From the cell containing the given text, extract its center point as (x, y) coordinate. 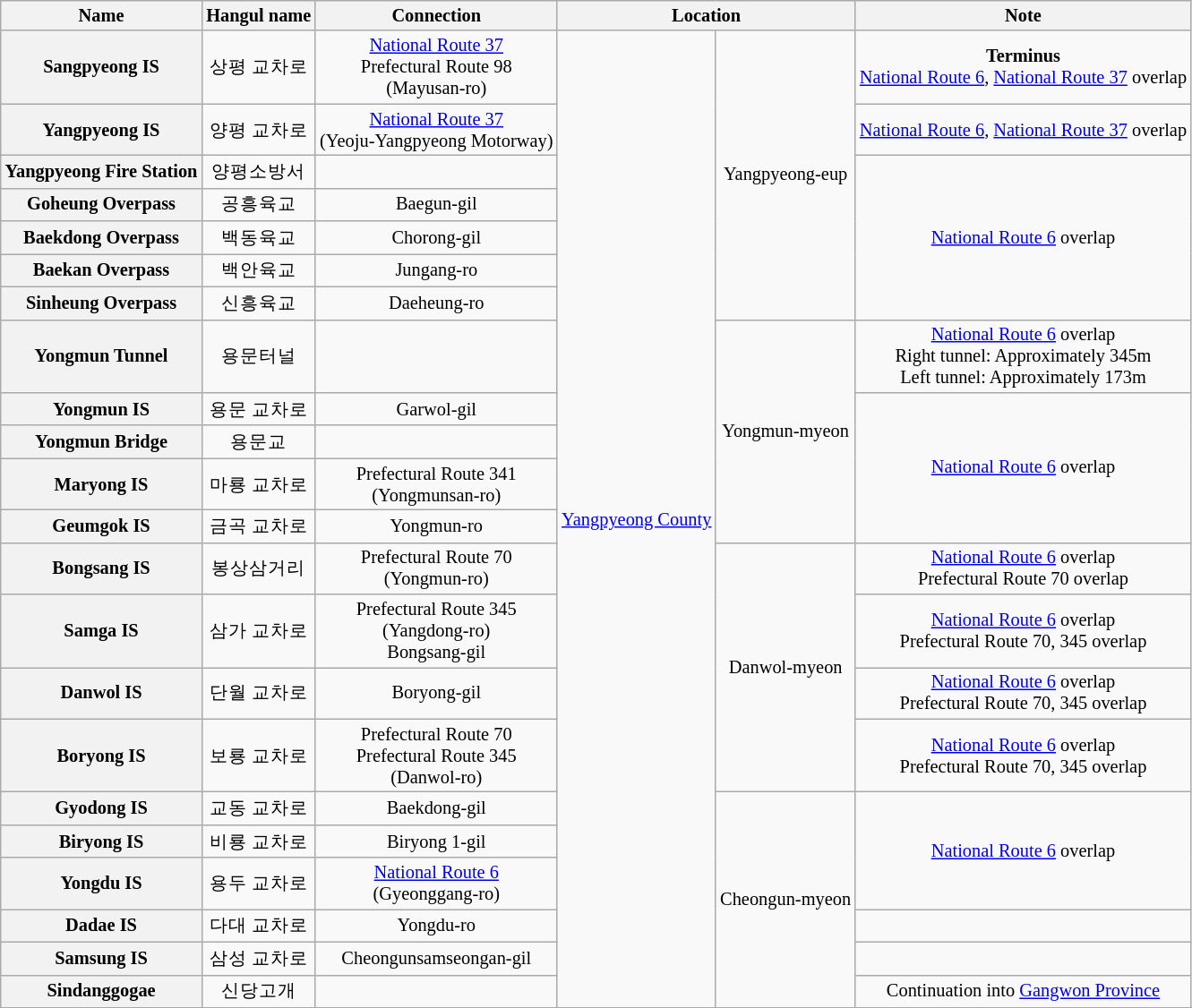
Hangul name (258, 15)
Baegun-gil (436, 204)
Maryong IS (102, 484)
Biryong IS (102, 841)
Yongdu-ro (436, 926)
Location (706, 15)
Biryong 1-gil (436, 841)
Danwol IS (102, 693)
용문 교차로 (258, 408)
신흥육교 (258, 303)
Yongmun IS (102, 408)
용문교 (258, 442)
Geumgok IS (102, 526)
National Route 6, National Route 37 overlap (1023, 130)
Cheongun-myeon (785, 899)
Yangpyeong Fire Station (102, 172)
Continuation into Gangwon Province (1023, 992)
Cheongunsamseongan-gil (436, 958)
Sindanggogae (102, 992)
Prefectural Route 345(Yangdong-ro)Bongsang-gil (436, 631)
봉상삼거리 (258, 568)
양평 교차로 (258, 130)
Bongsang IS (102, 568)
Yangpyeong-eup (785, 175)
Baekan Overpass (102, 270)
Boryong IS (102, 756)
Samga IS (102, 631)
비룡 교차로 (258, 841)
마룡 교차로 (258, 484)
Yangpyeong IS (102, 130)
Connection (436, 15)
Samsung IS (102, 958)
교동 교차로 (258, 807)
삼가 교차로 (258, 631)
Yongdu IS (102, 884)
Chorong-gil (436, 238)
상평 교차로 (258, 67)
신당고개 (258, 992)
금곡 교차로 (258, 526)
Sinheung Overpass (102, 303)
다대 교차로 (258, 926)
Danwol-myeon (785, 668)
단월 교차로 (258, 693)
Gyodong IS (102, 807)
보룡 교차로 (258, 756)
삼성 교차로 (258, 958)
Dadae IS (102, 926)
Daeheung-ro (436, 303)
National Route 6(Gyeonggang-ro) (436, 884)
Yongmun-myeon (785, 431)
Prefectural Route 341(Yongmunsan-ro) (436, 484)
Garwol-gil (436, 408)
백동육교 (258, 238)
Boryong-gil (436, 693)
용문터널 (258, 356)
Name (102, 15)
Baekdong-gil (436, 807)
Note (1023, 15)
Yangpyeong County (636, 519)
National Route 6 overlapRight tunnel: Approximately 345mLeft tunnel: Approximately 173m (1023, 356)
National Route 37Prefectural Route 98(Mayusan-ro) (436, 67)
Yongmun-ro (436, 526)
Sangpyeong IS (102, 67)
Prefectural Route 70Prefectural Route 345(Danwol-ro) (436, 756)
National Route 37(Yeoju-Yangpyeong Motorway) (436, 130)
Yongmun Bridge (102, 442)
Baekdong Overpass (102, 238)
백안육교 (258, 270)
TerminusNational Route 6, National Route 37 overlap (1023, 67)
Prefectural Route 70(Yongmun-ro) (436, 568)
Yongmun Tunnel (102, 356)
Goheung Overpass (102, 204)
공흥육교 (258, 204)
National Route 6 overlapPrefectural Route 70 overlap (1023, 568)
용두 교차로 (258, 884)
양평소방서 (258, 172)
Jungang-ro (436, 270)
